Determine the (x, y) coordinate at the center of the cell enclosing the given text.  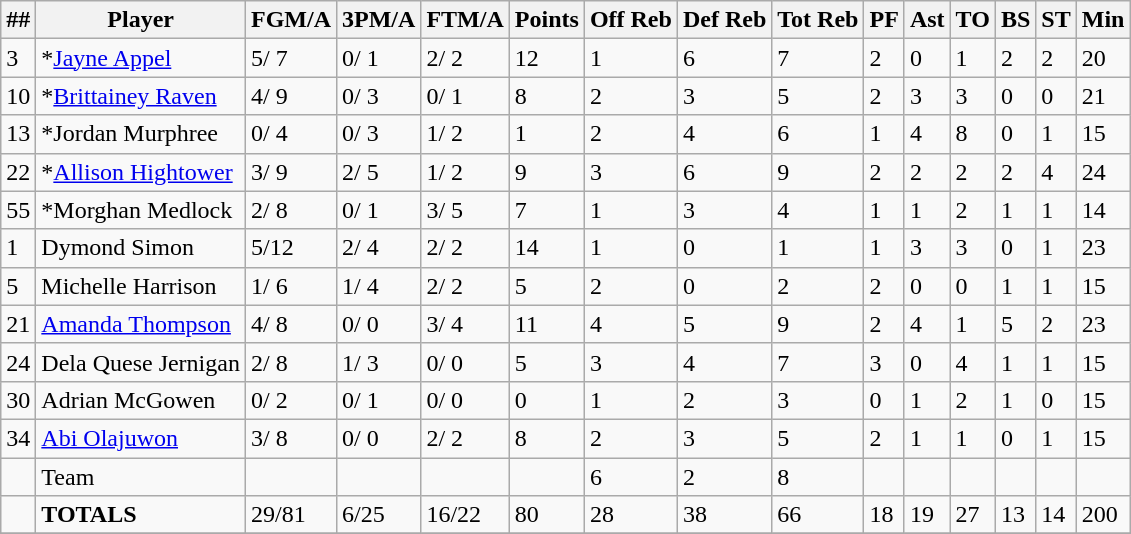
30 (18, 400)
BS (1015, 20)
3PM/A (379, 20)
34 (18, 438)
Amanda Thompson (141, 324)
Dela Quese Jernigan (141, 362)
*Jayne Appel (141, 58)
200 (1103, 515)
3/ 8 (290, 438)
ST (1056, 20)
6/25 (379, 515)
Adrian McGowen (141, 400)
Abi Olajuwon (141, 438)
1/ 4 (379, 286)
TO (972, 20)
## (18, 20)
16/22 (465, 515)
5/ 7 (290, 58)
3/ 4 (465, 324)
38 (724, 515)
10 (18, 96)
4/ 8 (290, 324)
1/ 6 (290, 286)
12 (546, 58)
Def Reb (724, 20)
80 (546, 515)
*Jordan Murphree (141, 134)
Tot Reb (818, 20)
20 (1103, 58)
55 (18, 210)
22 (18, 172)
TOTALS (141, 515)
Points (546, 20)
18 (884, 515)
66 (818, 515)
5/12 (290, 248)
2/ 4 (379, 248)
4/ 9 (290, 96)
29/81 (290, 515)
3/ 9 (290, 172)
11 (546, 324)
Team (141, 477)
PF (884, 20)
*Morghan Medlock (141, 210)
FTM/A (465, 20)
Michelle Harrison (141, 286)
2/ 5 (379, 172)
Dymond Simon (141, 248)
*Allison Hightower (141, 172)
Player (141, 20)
28 (630, 515)
19 (927, 515)
27 (972, 515)
0/ 2 (290, 400)
Min (1103, 20)
0/ 4 (290, 134)
FGM/A (290, 20)
3/ 5 (465, 210)
1/ 3 (379, 362)
Off Reb (630, 20)
*Brittainey Raven (141, 96)
Ast (927, 20)
